Capture the cell that displays the provided text and extract its (x, y) central coordinate. 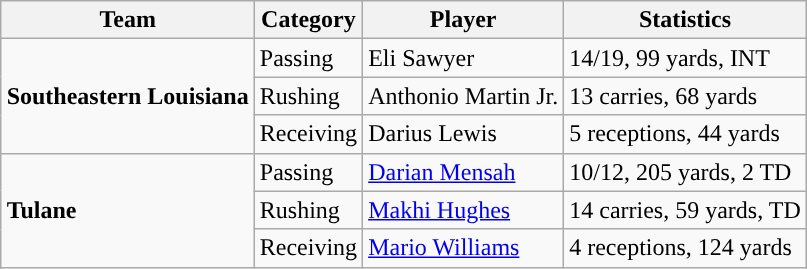
10/12, 205 yards, 2 TD (686, 172)
Statistics (686, 20)
Tulane (128, 210)
Anthonio Martin Jr. (464, 96)
4 receptions, 124 yards (686, 248)
Eli Sawyer (464, 58)
5 receptions, 44 yards (686, 134)
Darius Lewis (464, 134)
14/19, 99 yards, INT (686, 58)
14 carries, 59 yards, TD (686, 210)
13 carries, 68 yards (686, 96)
Mario Williams (464, 248)
Player (464, 20)
Southeastern Louisiana (128, 96)
Team (128, 20)
Category (308, 20)
Darian Mensah (464, 172)
Makhi Hughes (464, 210)
